Pinpoint the cell where the given text exists, returning its [X, Y] midpoint coordinate. 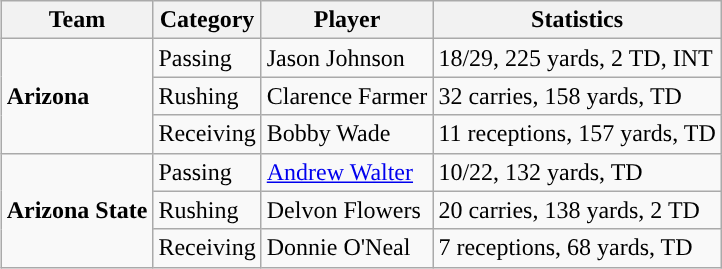
18/29, 225 yards, 2 TD, INT [577, 58]
Delvon Flowers [347, 210]
Jason Johnson [347, 58]
Player [347, 20]
20 carries, 138 yards, 2 TD [577, 210]
32 carries, 158 yards, TD [577, 96]
Clarence Farmer [347, 96]
Statistics [577, 20]
11 receptions, 157 yards, TD [577, 134]
10/22, 132 yards, TD [577, 172]
Arizona State [77, 210]
Arizona [77, 96]
Category [207, 20]
Andrew Walter [347, 172]
Donnie O'Neal [347, 248]
Bobby Wade [347, 134]
7 receptions, 68 yards, TD [577, 248]
Team [77, 20]
